Locate the cell with the specified text and output its [X, Y] center coordinate. 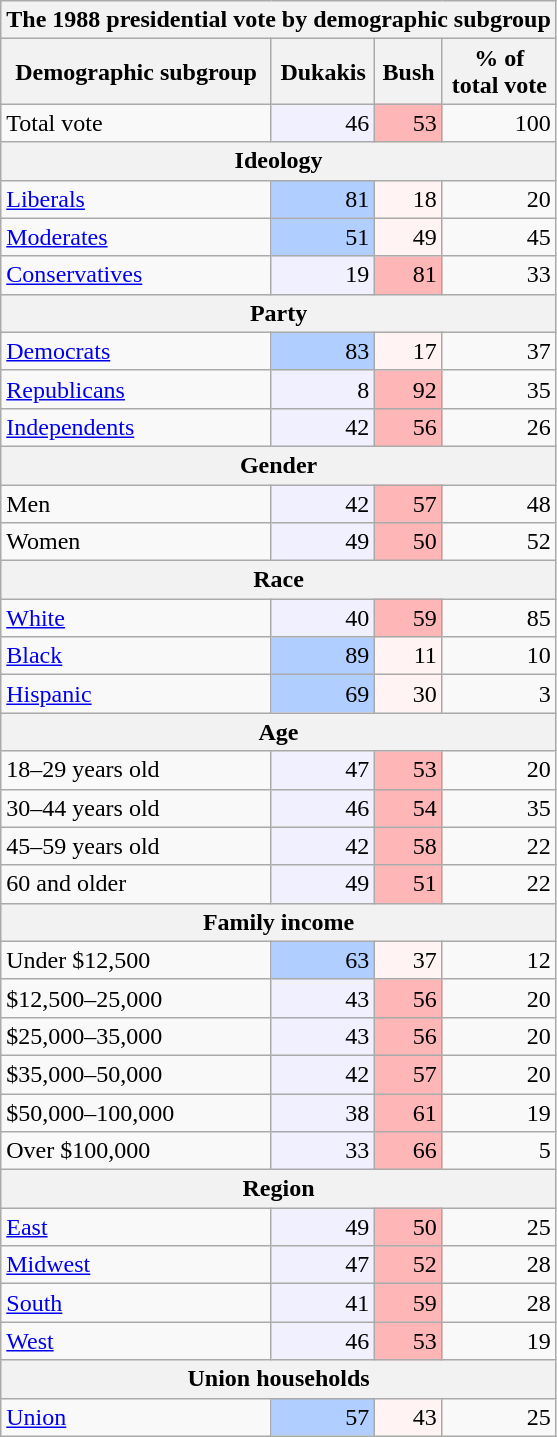
Demographic subgroup [136, 72]
Women [136, 542]
8 [322, 389]
89 [322, 656]
Party [279, 313]
Under $12,500 [136, 960]
58 [409, 846]
$12,500–25,000 [136, 998]
$35,000–50,000 [136, 1074]
63 [322, 960]
Dukakis [322, 72]
South [136, 1303]
Region [279, 1189]
40 [322, 618]
Conservatives [136, 275]
Bush [409, 72]
69 [322, 694]
Over $100,000 [136, 1151]
83 [322, 351]
West [136, 1341]
Midwest [136, 1265]
54 [409, 808]
100 [499, 123]
66 [409, 1151]
East [136, 1227]
Race [279, 580]
92 [409, 389]
17 [409, 351]
18 [409, 199]
Union [136, 1417]
45–59 years old [136, 846]
10 [499, 656]
12 [499, 960]
Liberals [136, 199]
45 [499, 237]
61 [409, 1113]
Union households [279, 1379]
Republicans [136, 389]
26 [499, 427]
38 [322, 1113]
Gender [279, 465]
% oftotal vote [499, 72]
5 [499, 1151]
Men [136, 503]
48 [499, 503]
$25,000–35,000 [136, 1036]
Total vote [136, 123]
Family income [279, 922]
41 [322, 1303]
Moderates [136, 237]
Democrats [136, 351]
$50,000–100,000 [136, 1113]
Age [279, 732]
11 [409, 656]
85 [499, 618]
3 [499, 694]
18–29 years old [136, 770]
The 1988 presidential vote by demographic subgroup [279, 20]
White [136, 618]
60 and older [136, 884]
Black [136, 656]
Ideology [279, 161]
30 [409, 694]
30–44 years old [136, 808]
Independents [136, 427]
Hispanic [136, 694]
